Detect which cell encompasses the target text, then output its (x, y) center coordinate. 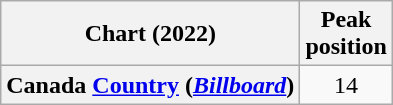
Canada Country (Billboard) (150, 85)
Peak position (346, 34)
Chart (2022) (150, 34)
14 (346, 85)
